Provide the (X, Y) coordinate of the cell's center where the given text is located.  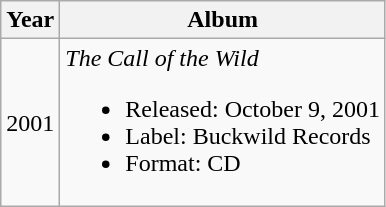
2001 (30, 122)
The Call of the WildReleased: October 9, 2001Label: Buckwild RecordsFormat: CD (223, 122)
Album (223, 20)
Year (30, 20)
